Provide the [x, y] coordinate of the cell's center where the given text is located.  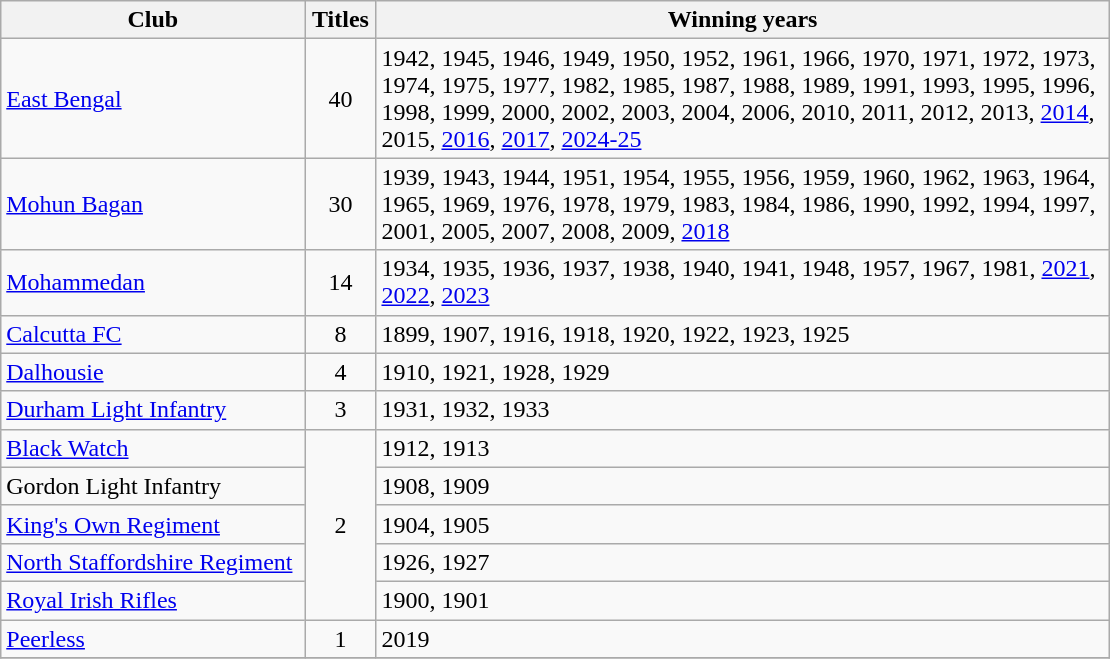
King's Own Regiment [153, 524]
East Bengal [153, 98]
1899, 1907, 1916, 1918, 1920, 1922, 1923, 1925 [742, 334]
Dalhousie [153, 372]
8 [340, 334]
Calcutta FC [153, 334]
Club [153, 20]
1926, 1927 [742, 562]
North Staffordshire Regiment [153, 562]
Durham Light Infantry [153, 410]
2 [340, 524]
1912, 1913 [742, 448]
Winning years [742, 20]
Gordon Light Infantry [153, 486]
Mohammedan [153, 282]
1908, 1909 [742, 486]
Royal Irish Rifles [153, 600]
1900, 1901 [742, 600]
4 [340, 372]
1934, 1935, 1936, 1937, 1938, 1940, 1941, 1948, 1957, 1967, 1981, 2021, 2022, 2023 [742, 282]
14 [340, 282]
Mohun Bagan [153, 204]
Black Watch [153, 448]
1910, 1921, 1928, 1929 [742, 372]
30 [340, 204]
40 [340, 98]
1931, 1932, 1933 [742, 410]
2019 [742, 639]
1904, 1905 [742, 524]
Titles [340, 20]
1 [340, 639]
Peerless [153, 639]
3 [340, 410]
